From the cell containing the given text, extract its center point as (X, Y) coordinate. 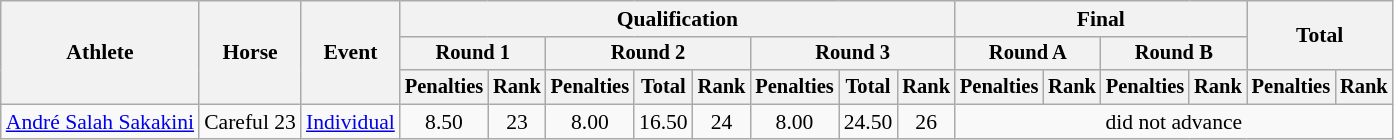
24.50 (868, 122)
Athlete (100, 52)
Event (350, 52)
André Salah Sakakini (100, 122)
Careful 23 (250, 122)
Round B (1174, 54)
Horse (250, 52)
26 (926, 122)
Individual (350, 122)
Qualification (678, 19)
Final (1101, 19)
did not advance (1174, 122)
24 (722, 122)
23 (517, 122)
16.50 (664, 122)
Round 1 (473, 54)
8.50 (444, 122)
Round A (1028, 54)
Round 2 (648, 54)
Round 3 (852, 54)
